Search for the cell housing the specified text and yield its (x, y) center coordinate. 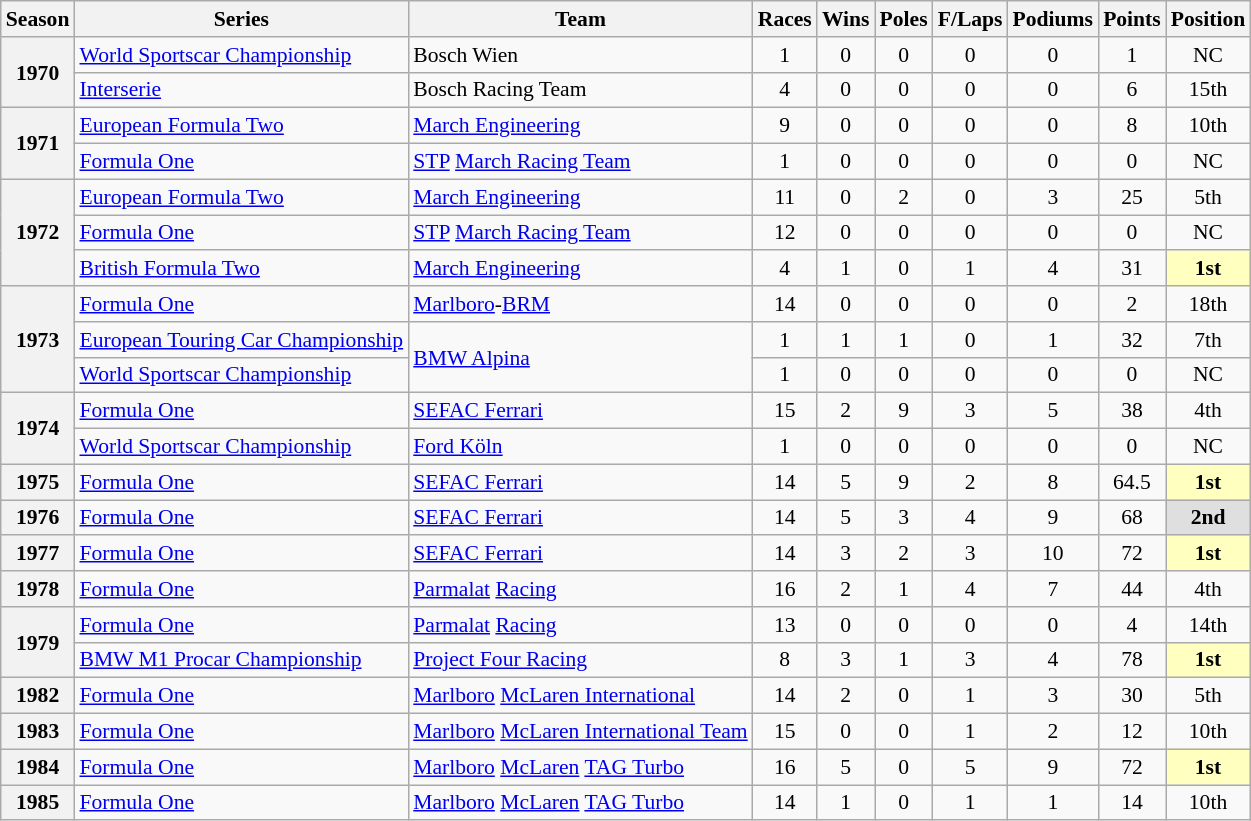
BMW Alpina (580, 358)
BMW M1 Procar Championship (241, 660)
1971 (38, 144)
30 (1132, 696)
F/Laps (970, 19)
Marlboro McLaren International (580, 696)
British Formula Two (241, 269)
Poles (904, 19)
2nd (1208, 518)
Project Four Racing (580, 660)
1979 (38, 642)
Bosch Wien (580, 55)
Points (1132, 19)
1972 (38, 232)
78 (1132, 660)
1977 (38, 554)
Series (241, 19)
25 (1132, 197)
18th (1208, 304)
Team (580, 19)
1982 (38, 696)
1984 (38, 767)
13 (785, 625)
7th (1208, 340)
Wins (846, 19)
1970 (38, 72)
Podiums (1054, 19)
Season (38, 19)
11 (785, 197)
Interserie (241, 90)
32 (1132, 340)
68 (1132, 518)
Position (1208, 19)
6 (1132, 90)
1985 (38, 803)
1976 (38, 518)
European Touring Car Championship (241, 340)
64.5 (1132, 482)
Races (785, 19)
44 (1132, 589)
1978 (38, 589)
38 (1132, 411)
31 (1132, 269)
7 (1054, 589)
10 (1054, 554)
Marlboro-BRM (580, 304)
Bosch Racing Team (580, 90)
14th (1208, 625)
1974 (38, 428)
1983 (38, 732)
15th (1208, 90)
Ford Köln (580, 447)
1975 (38, 482)
Marlboro McLaren International Team (580, 732)
1973 (38, 340)
